Search for the cell housing the specified text and yield its (x, y) center coordinate. 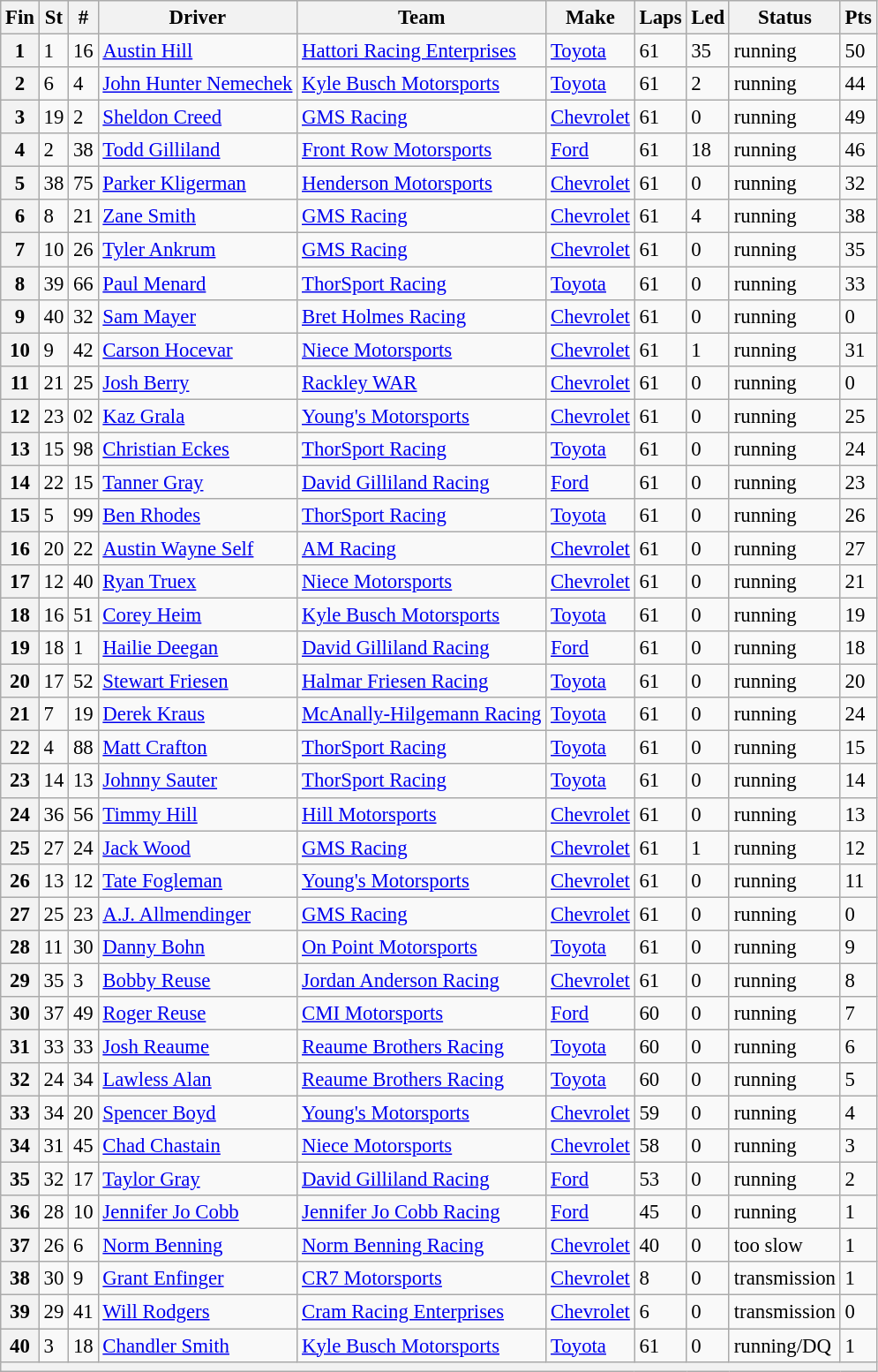
Team (422, 18)
Tate Fogleman (198, 880)
58 (660, 1146)
AM Racing (422, 548)
too slow (784, 1246)
Zane Smith (198, 216)
Chandler Smith (198, 1346)
CMI Motorsports (422, 1014)
Danny Bohn (198, 947)
Jordan Anderson Racing (422, 980)
Corey Heim (198, 615)
Driver (198, 18)
Paul Menard (198, 283)
99 (83, 516)
02 (83, 416)
Led (708, 18)
On Point Motorsports (422, 947)
Laps (660, 18)
Ben Rhodes (198, 516)
Spencer Boyd (198, 1113)
Fin (20, 18)
Bobby Reuse (198, 980)
56 (83, 814)
50 (858, 51)
51 (83, 615)
Kaz Grala (198, 416)
Tyler Ankrum (198, 250)
Stewart Friesen (198, 682)
Hailie Deegan (198, 648)
Austin Wayne Self (198, 548)
Cram Racing Enterprises (422, 1312)
Henderson Motorsports (422, 184)
Josh Berry (198, 382)
Jennifer Jo Cobb (198, 1212)
Carson Hocevar (198, 350)
41 (83, 1312)
42 (83, 350)
46 (858, 150)
Hill Motorsports (422, 814)
Derek Kraus (198, 714)
Lawless Alan (198, 1080)
# (83, 18)
running/DQ (784, 1346)
A.J. Allmendinger (198, 914)
Jack Wood (198, 848)
Timmy Hill (198, 814)
88 (83, 748)
John Hunter Nemechek (198, 84)
Grant Enfinger (198, 1279)
Sheldon Creed (198, 117)
Norm Benning (198, 1246)
Chad Chastain (198, 1146)
McAnally-Hilgemann Racing (422, 714)
Ryan Truex (198, 582)
66 (83, 283)
Will Rodgers (198, 1312)
Hattori Racing Enterprises (422, 51)
Rackley WAR (422, 382)
CR7 Motorsports (422, 1279)
Status (784, 18)
59 (660, 1113)
Sam Mayer (198, 316)
Pts (858, 18)
Halmar Friesen Racing (422, 682)
Taylor Gray (198, 1180)
Norm Benning Racing (422, 1246)
Christian Eckes (198, 449)
75 (83, 184)
Tanner Gray (198, 482)
Matt Crafton (198, 748)
Make (590, 18)
Roger Reuse (198, 1014)
44 (858, 84)
Parker Kligerman (198, 184)
Todd Gilliland (198, 150)
Josh Reaume (198, 1046)
53 (660, 1180)
Johnny Sauter (198, 781)
Austin Hill (198, 51)
St (53, 18)
Front Row Motorsports (422, 150)
52 (83, 682)
Bret Holmes Racing (422, 316)
98 (83, 449)
Jennifer Jo Cobb Racing (422, 1212)
